Pinpoint the cell where the given text exists, returning its (X, Y) midpoint coordinate. 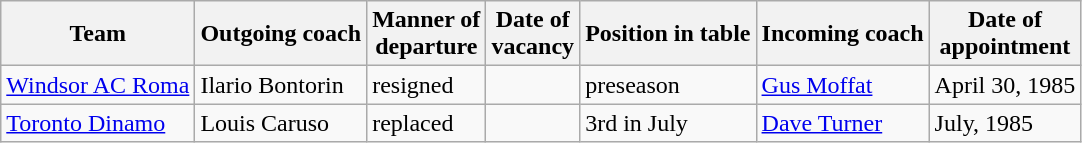
Incoming coach (842, 34)
Toronto Dinamo (98, 123)
Date of vacancy (533, 34)
Team (98, 34)
3rd in July (668, 123)
Louis Caruso (281, 123)
April 30, 1985 (1005, 85)
Outgoing coach (281, 34)
Windsor AC Roma (98, 85)
Manner of departure (426, 34)
resigned (426, 85)
Dave Turner (842, 123)
Position in table (668, 34)
Gus Moffat (842, 85)
replaced (426, 123)
Ilario Bontorin (281, 85)
preseason (668, 85)
Date of appointment (1005, 34)
July, 1985 (1005, 123)
